Find where the given text appears and provide that cell's center as [x, y] coordinate. 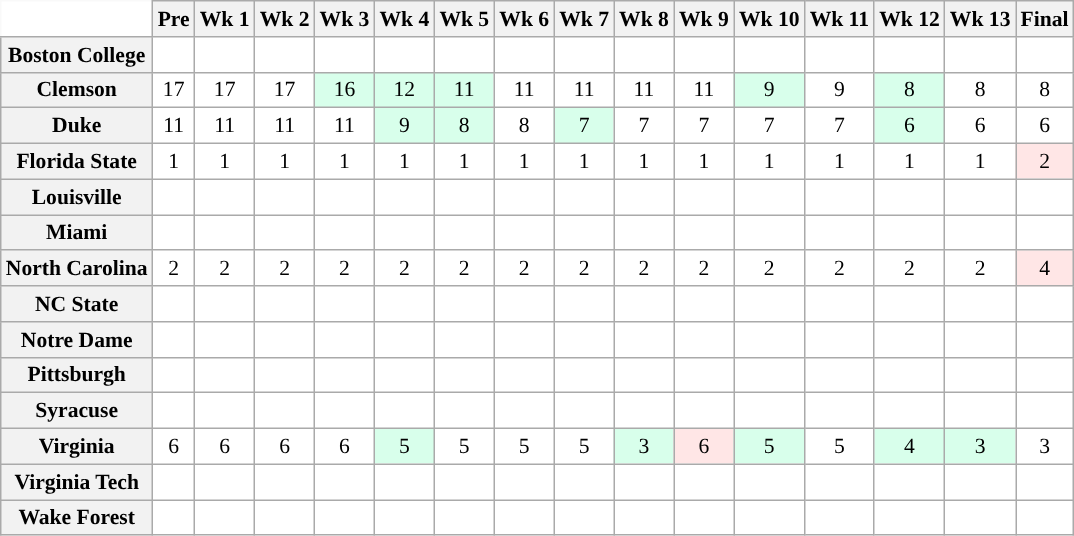
Pre [174, 19]
Wk 11 [840, 19]
North Carolina [77, 269]
Wk 10 [770, 19]
Notre Dame [77, 340]
Miami [77, 233]
Clemson [77, 90]
Wk 2 [285, 19]
Final [1045, 19]
Virginia Tech [77, 482]
Duke [77, 126]
Wake Forest [77, 518]
Wk 6 [524, 19]
NC State [77, 304]
Wk 4 [404, 19]
Wk 12 [910, 19]
Boston College [77, 55]
Syracuse [77, 411]
Wk 8 [644, 19]
Wk 1 [225, 19]
Wk 9 [704, 19]
Wk 7 [584, 19]
Wk 3 [345, 19]
Wk 5 [464, 19]
12 [404, 90]
Pittsburgh [77, 375]
Wk 13 [980, 19]
Florida State [77, 162]
Virginia [77, 447]
16 [345, 90]
Louisville [77, 197]
